Return the (x, y) coordinate for the center point of the cell that contains the specified text.  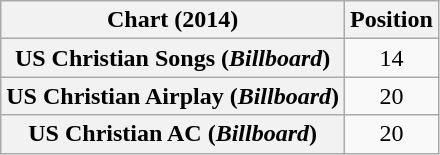
Position (392, 20)
Chart (2014) (173, 20)
US Christian Airplay (Billboard) (173, 96)
14 (392, 58)
US Christian Songs (Billboard) (173, 58)
US Christian AC (Billboard) (173, 134)
